Pinpoint the cell where the given text exists, returning its [X, Y] midpoint coordinate. 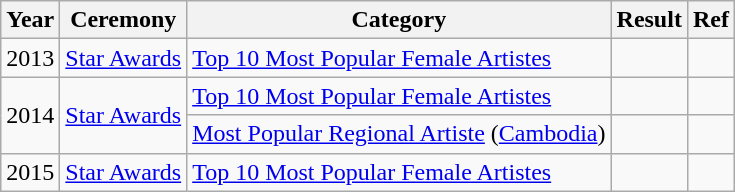
2014 [30, 115]
Result [649, 20]
Category [399, 20]
2015 [30, 172]
Most Popular Regional Artiste (Cambodia) [399, 134]
2013 [30, 58]
Ceremony [124, 20]
Year [30, 20]
Ref [710, 20]
